Pinpoint the cell where the given text exists, returning its [X, Y] midpoint coordinate. 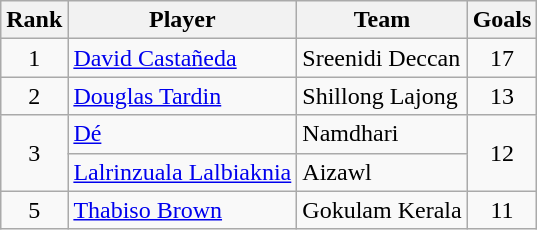
2 [34, 96]
Goals [502, 20]
Sreenidi Deccan [382, 58]
Rank [34, 20]
Thabiso Brown [182, 210]
Gokulam Kerala [382, 210]
David Castañeda [182, 58]
Team [382, 20]
Aizawl [382, 172]
1 [34, 58]
3 [34, 153]
17 [502, 58]
5 [34, 210]
Player [182, 20]
Lalrinzuala Lalbiaknia [182, 172]
11 [502, 210]
12 [502, 153]
Shillong Lajong [382, 96]
Douglas Tardin [182, 96]
Namdhari [382, 134]
Dé [182, 134]
13 [502, 96]
